Extract the [x, y] coordinate from the center of the cell holding the provided text.  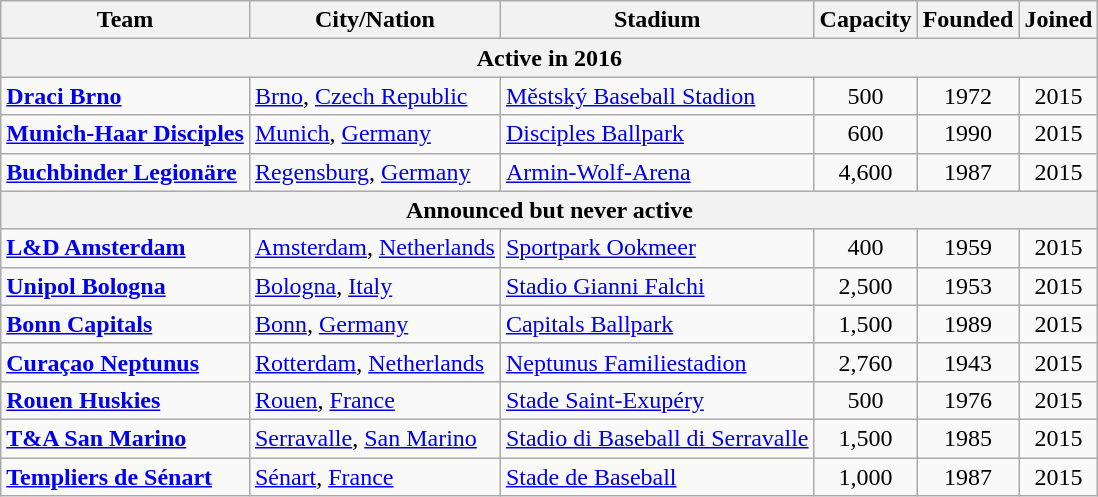
Stadio di Baseball di Serravalle [657, 438]
Stade Saint-Exupéry [657, 400]
Joined [1058, 20]
Stade de Baseball [657, 477]
Founded [968, 20]
1976 [968, 400]
Bologna, Italy [374, 286]
Announced but never active [550, 210]
2,500 [866, 286]
Stadium [657, 20]
Sportpark Ookmeer [657, 248]
Rouen Huskies [126, 400]
Active in 2016 [550, 58]
Serravalle, San Marino [374, 438]
Unipol Bologna [126, 286]
1972 [968, 96]
Amsterdam, Netherlands [374, 248]
Armin-Wolf-Arena [657, 172]
Munich-Haar Disciples [126, 134]
Disciples Ballpark [657, 134]
Sénart, France [374, 477]
Buchbinder Legionäre [126, 172]
Templiers de Sénart [126, 477]
Stadio Gianni Falchi [657, 286]
1989 [968, 324]
Neptunus Familiestadion [657, 362]
Capacity [866, 20]
Brno, Czech Republic [374, 96]
1953 [968, 286]
400 [866, 248]
Městský Baseball Stadion [657, 96]
1943 [968, 362]
Team [126, 20]
Bonn, Germany [374, 324]
City/Nation [374, 20]
Draci Brno [126, 96]
2,760 [866, 362]
1990 [968, 134]
Bonn Capitals [126, 324]
1959 [968, 248]
Capitals Ballpark [657, 324]
Rotterdam, Netherlands [374, 362]
1,000 [866, 477]
Regensburg, Germany [374, 172]
Curaçao Neptunus [126, 362]
1985 [968, 438]
Munich, Germany [374, 134]
4,600 [866, 172]
Rouen, France [374, 400]
L&D Amsterdam [126, 248]
600 [866, 134]
T&A San Marino [126, 438]
